Capture the cell that displays the provided text and extract its [x, y] central coordinate. 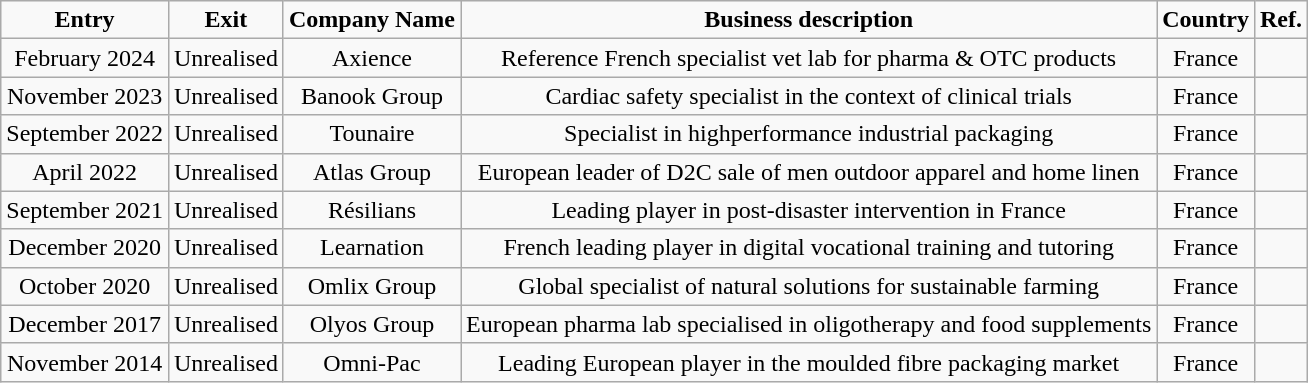
Omlix Group [372, 286]
October 2020 [85, 286]
November 2023 [85, 96]
Omni-Pac [372, 362]
November 2014 [85, 362]
September 2022 [85, 134]
Entry [85, 20]
Atlas Group [372, 172]
Axience [372, 58]
Ref. [1280, 20]
Leading European player in the moulded fibre packaging market [809, 362]
Learnation [372, 248]
December 2020 [85, 248]
Country [1206, 20]
December 2017 [85, 324]
Leading player in post-disaster intervention in France [809, 210]
Exit [226, 20]
European leader of D2C sale of men outdoor apparel and home linen [809, 172]
European pharma lab specialised in oligotherapy and food supplements [809, 324]
February 2024 [85, 58]
Specialist in highperformance industrial packaging [809, 134]
Company Name [372, 20]
French leading player in digital vocational training and tutoring [809, 248]
Reference French specialist vet lab for pharma & OTC products [809, 58]
Business description [809, 20]
Cardiac safety specialist in the context of clinical trials [809, 96]
April 2022 [85, 172]
Banook Group [372, 96]
Olyos Group [372, 324]
Tounaire [372, 134]
September 2021 [85, 210]
Global specialist of natural solutions for sustainable farming [809, 286]
Résilians [372, 210]
